Locate the cell with the specified text and output its [x, y] center coordinate. 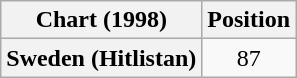
Chart (1998) [102, 20]
Sweden (Hitlistan) [102, 58]
87 [249, 58]
Position [249, 20]
